Search for the cell housing the specified text and yield its [x, y] center coordinate. 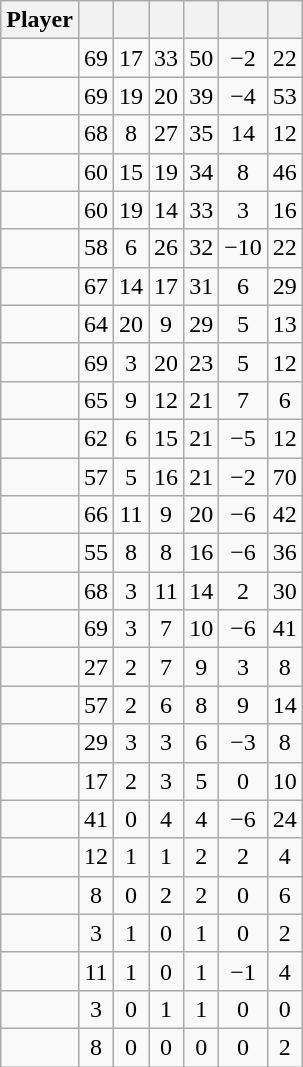
65 [96, 400]
58 [96, 248]
31 [202, 286]
23 [202, 362]
35 [202, 134]
−5 [244, 438]
46 [284, 172]
39 [202, 96]
−3 [244, 743]
32 [202, 248]
34 [202, 172]
53 [284, 96]
−10 [244, 248]
50 [202, 58]
55 [96, 553]
42 [284, 515]
66 [96, 515]
67 [96, 286]
26 [166, 248]
70 [284, 477]
62 [96, 438]
−4 [244, 96]
36 [284, 553]
64 [96, 324]
30 [284, 591]
Player [40, 20]
−1 [244, 971]
13 [284, 324]
24 [284, 819]
